Pinpoint the cell where the given text exists, returning its (X, Y) midpoint coordinate. 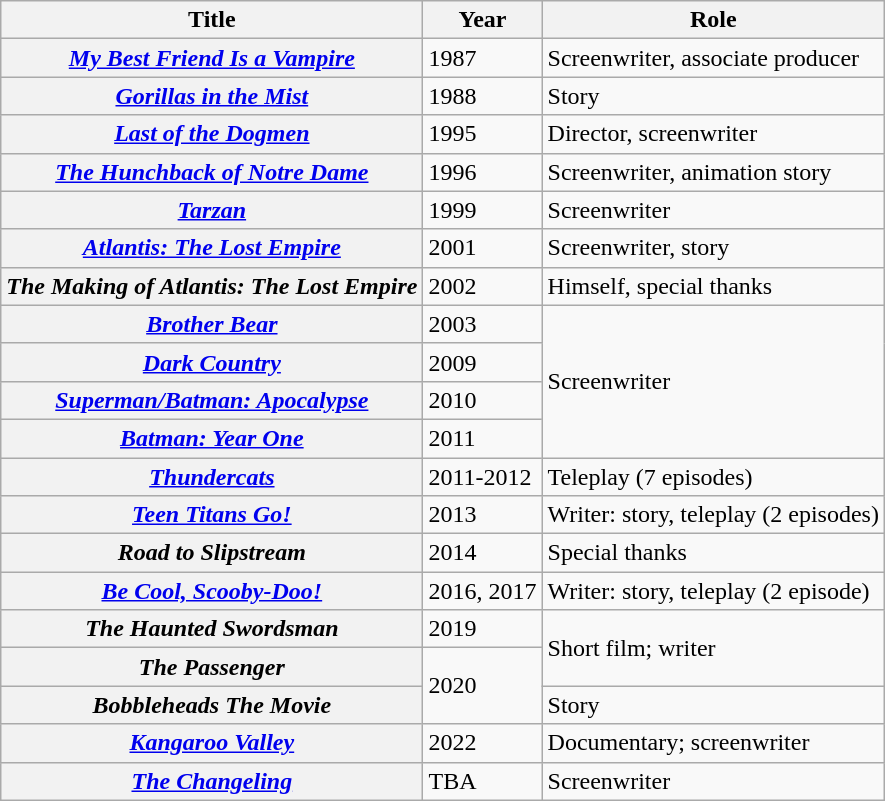
Writer: story, teleplay (2 episode) (713, 591)
Batman: Year One (212, 438)
The Making of Atlantis: The Lost Empire (212, 286)
Kangaroo Valley (212, 743)
Gorillas in the Mist (212, 96)
Director, screenwriter (713, 134)
Be Cool, Scooby-Doo! (212, 591)
Superman/Batman: Apocalypse (212, 400)
2022 (482, 743)
Short film; writer (713, 648)
1996 (482, 172)
Brother Bear (212, 324)
The Haunted Swordsman (212, 629)
2019 (482, 629)
Documentary; screenwriter (713, 743)
Himself, special thanks (713, 286)
TBA (482, 781)
2002 (482, 286)
Teen Titans Go! (212, 515)
1999 (482, 210)
2001 (482, 248)
Screenwriter, animation story (713, 172)
My Best Friend Is a Vampire (212, 58)
The Hunchback of Notre Dame (212, 172)
The Changeling (212, 781)
Last of the Dogmen (212, 134)
1988 (482, 96)
Atlantis: The Lost Empire (212, 248)
2013 (482, 515)
Bobbleheads The Movie (212, 705)
Tarzan (212, 210)
Road to Slipstream (212, 553)
Role (713, 20)
2020 (482, 686)
Special thanks (713, 553)
2014 (482, 553)
1987 (482, 58)
Screenwriter, associate producer (713, 58)
2010 (482, 400)
2009 (482, 362)
Year (482, 20)
Title (212, 20)
2011-2012 (482, 477)
Writer: story, teleplay (2 episodes) (713, 515)
Screenwriter, story (713, 248)
2016, 2017 (482, 591)
2003 (482, 324)
Teleplay (7 episodes) (713, 477)
2011 (482, 438)
Dark Country (212, 362)
The Passenger (212, 667)
Thundercats (212, 477)
1995 (482, 134)
